Extract the (x, y) coordinate from the center of the cell holding the provided text.  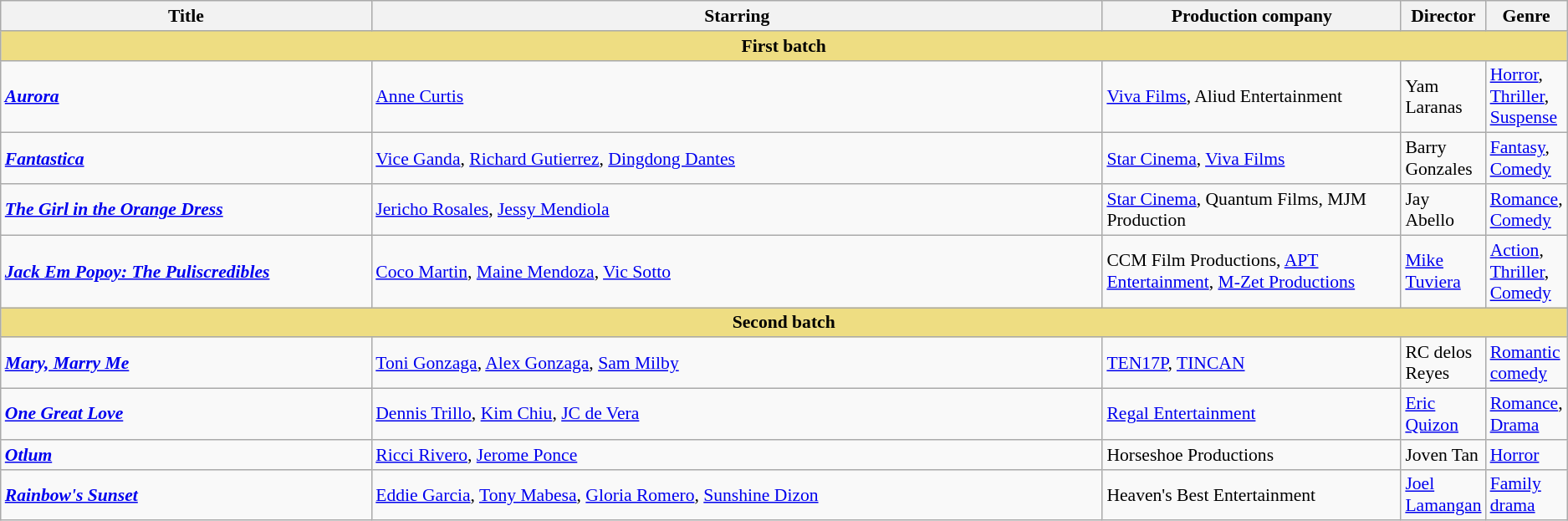
Fantastica (186, 159)
The Girl in the Orange Dress (186, 209)
Viva Films, Aliud Entertainment (1251, 97)
Horror, Thriller, Suspense (1527, 97)
Romance, Drama (1527, 415)
Coco Martin, Maine Mendoza, Vic Sotto (737, 271)
Dennis Trillo, Kim Chiu, JC de Vera (737, 415)
TEN17P, TINCAN (1251, 363)
Toni Gonzaga, Alex Gonzaga, Sam Milby (737, 363)
Mike Tuviera (1443, 271)
Eddie Garcia, Tony Mabesa, Gloria Romero, Sunshine Dizon (737, 495)
Jay Abello (1443, 209)
Rainbow's Sunset (186, 495)
Director (1443, 16)
Action, Thriller, Comedy (1527, 271)
Vice Ganda, Richard Gutierrez, Dingdong Dantes (737, 159)
Joven Tan (1443, 455)
Fantasy, Comedy (1527, 159)
Jericho Rosales, Jessy Mendiola (737, 209)
Title (186, 16)
Regal Entertainment (1251, 415)
Barry Gonzales (1443, 159)
Aurora (186, 97)
Joel Lamangan (1443, 495)
CCM Film Productions, APT Entertainment, M-Zet Productions (1251, 271)
Horseshoe Productions (1251, 455)
First batch (784, 46)
Heaven's Best Entertainment (1251, 495)
Mary, Marry Me (186, 363)
RC delos Reyes (1443, 363)
Ricci Rivero, Jerome Ponce (737, 455)
Jack Em Popoy: The Puliscredibles (186, 271)
Star Cinema, Viva Films (1251, 159)
Second batch (784, 323)
Production company (1251, 16)
Otlum (186, 455)
Yam Laranas (1443, 97)
One Great Love (186, 415)
Starring (737, 16)
Horror (1527, 455)
Anne Curtis (737, 97)
Genre (1527, 16)
Eric Quizon (1443, 415)
Romance, Comedy (1527, 209)
Family drama (1527, 495)
Star Cinema, Quantum Films, MJM Production (1251, 209)
Romantic comedy (1527, 363)
